For the text-containing cell, return its midpoint in [X, Y] coordinate format. 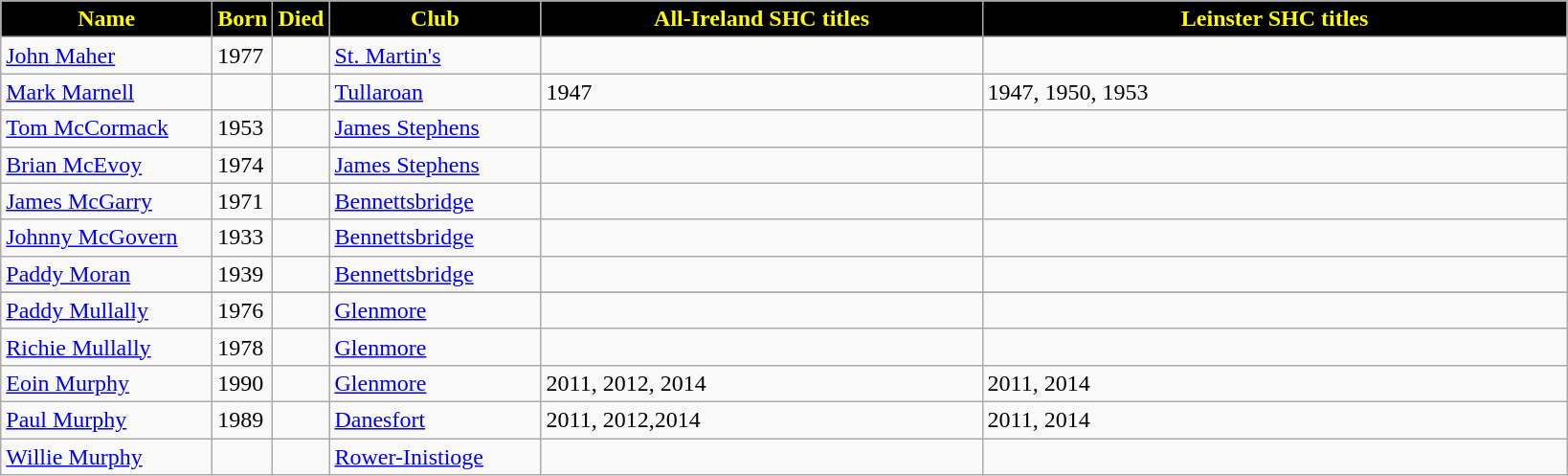
Died [301, 19]
1947, 1950, 1953 [1275, 92]
Paddy Moran [107, 274]
Born [243, 19]
Paddy Mullally [107, 310]
1947 [762, 92]
1974 [243, 165]
St. Martin's [435, 56]
Johnny McGovern [107, 238]
John Maher [107, 56]
Club [435, 19]
2011, 2012,2014 [762, 419]
Tullaroan [435, 92]
1953 [243, 128]
1933 [243, 238]
Brian McEvoy [107, 165]
Rower-Inistioge [435, 457]
Mark Marnell [107, 92]
Tom McCormack [107, 128]
1977 [243, 56]
2011, 2012, 2014 [762, 383]
Name [107, 19]
1939 [243, 274]
Eoin Murphy [107, 383]
1989 [243, 419]
Richie Mullally [107, 347]
1971 [243, 201]
Leinster SHC titles [1275, 19]
All-Ireland SHC titles [762, 19]
1990 [243, 383]
1976 [243, 310]
Willie Murphy [107, 457]
Danesfort [435, 419]
1978 [243, 347]
James McGarry [107, 201]
Paul Murphy [107, 419]
